Return [x, y] of the center of cell containing provided text 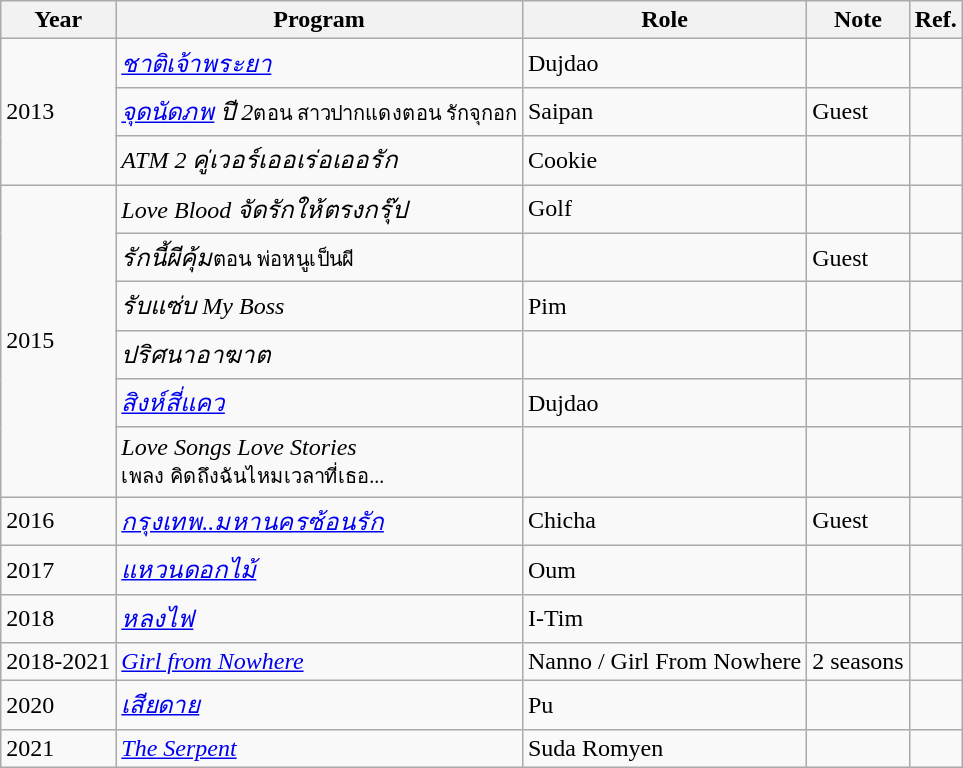
ATM 2 คู่เวอร์เออเร่อเออรัก [320, 160]
2013 [58, 112]
Love Blood จัดรักให้ตรงกรุ๊ป [320, 208]
Chicha [664, 522]
2 seasons [858, 662]
Nanno / Girl From Nowhere [664, 662]
Golf [664, 208]
Cookie [664, 160]
2018 [58, 618]
เสียดาย [320, 706]
The Serpent [320, 748]
2021 [58, 748]
2016 [58, 522]
2015 [58, 340]
จุดนัดภพ ปี 2ตอน สาวปากแดงตอน รักจุกอก [320, 112]
I-Tim [664, 618]
Pim [664, 306]
Role [664, 20]
Ref. [936, 20]
2018-2021 [58, 662]
ชาติเจ้าพระยา [320, 64]
รับแซ่บ My Boss [320, 306]
Girl from Nowhere [320, 662]
Year [58, 20]
Saipan [664, 112]
หลงไฟ [320, 618]
ปริศนาอาฆาต [320, 354]
กรุงเทพ..มหานครซ้อนรัก [320, 522]
Program [320, 20]
รักนี้ผีคุ้มตอน พ่อหนูเป็นผี [320, 258]
Love Songs Love Storiesเพลง คิดถึงฉันไหมเวลาที่เธอ... [320, 462]
Oum [664, 570]
สิงห์สี่แคว [320, 404]
2020 [58, 706]
Suda Romyen [664, 748]
แหวนดอกไม้ [320, 570]
Pu [664, 706]
2017 [58, 570]
Note [858, 20]
